Search for the cell housing the specified text and yield its (x, y) center coordinate. 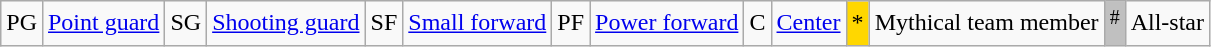
PF (571, 24)
SF (384, 24)
Shooting guard (286, 24)
Small forward (478, 24)
# (1114, 24)
C (758, 24)
Power forward (667, 24)
Mythical team member (986, 24)
Center (808, 24)
PG (22, 24)
SG (186, 24)
Point guard (103, 24)
All-star (1167, 24)
* (858, 24)
